Find where the given text appears and provide that cell's center as [x, y] coordinate. 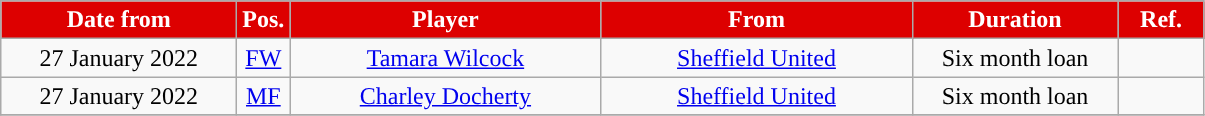
Duration [1015, 20]
Charley Docherty [446, 96]
Tamara Wilcock [446, 58]
Ref. [1161, 20]
Pos. [264, 20]
From [756, 20]
Player [446, 20]
Date from [119, 20]
FW [264, 58]
MF [264, 96]
